Return (X, Y) of the center of cell containing provided text 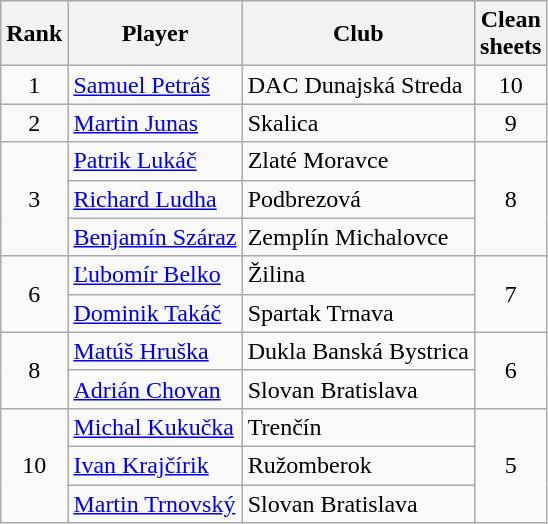
Dominik Takáč (155, 313)
Patrik Lukáč (155, 161)
Player (155, 34)
Zlaté Moravce (358, 161)
Ivan Krajčírik (155, 465)
9 (511, 123)
3 (34, 199)
2 (34, 123)
Martin Trnovský (155, 503)
Podbrezová (358, 199)
Dukla Banská Bystrica (358, 351)
Spartak Trnava (358, 313)
Club (358, 34)
Žilina (358, 275)
Trenčín (358, 427)
7 (511, 294)
Skalica (358, 123)
Benjamín Száraz (155, 237)
DAC Dunajská Streda (358, 85)
Adrián Chovan (155, 389)
Cleansheets (511, 34)
Rank (34, 34)
Richard Ludha (155, 199)
5 (511, 465)
Ružomberok (358, 465)
1 (34, 85)
Samuel Petráš (155, 85)
Zemplín Michalovce (358, 237)
Matúš Hruška (155, 351)
Ľubomír Belko (155, 275)
Martin Junas (155, 123)
Michal Kukučka (155, 427)
